Detect which cell encompasses the target text, then output its [x, y] center coordinate. 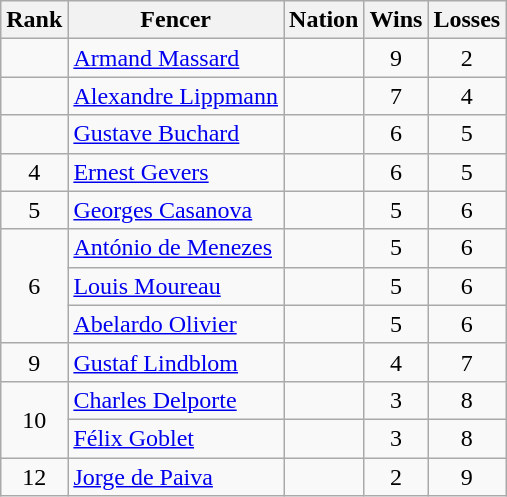
Alexandre Lippmann [176, 96]
Losses [467, 20]
Gustaf Lindblom [176, 362]
Wins [396, 20]
Abelardo Olivier [176, 324]
Armand Massard [176, 58]
Fencer [176, 20]
Georges Casanova [176, 210]
Jorge de Paiva [176, 477]
12 [34, 477]
Ernest Gevers [176, 172]
António de Menezes [176, 248]
Rank [34, 20]
10 [34, 419]
Louis Moureau [176, 286]
Nation [324, 20]
Gustave Buchard [176, 134]
Félix Goblet [176, 438]
Charles Delporte [176, 400]
